Detect which cell encompasses the target text, then output its (X, Y) center coordinate. 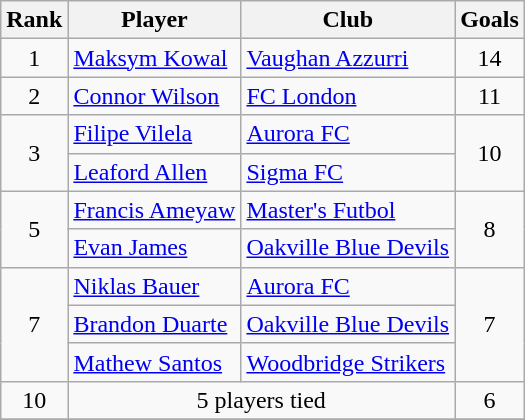
14 (490, 58)
Maksym Kowal (154, 58)
Master's Futbol (348, 210)
Leaford Allen (154, 172)
Mathew Santos (154, 362)
Player (154, 20)
6 (490, 400)
Rank (34, 20)
Club (348, 20)
Vaughan Azzurri (348, 58)
Brandon Duarte (154, 324)
FC London (348, 96)
Filipe Vilela (154, 134)
Francis Ameyaw (154, 210)
1 (34, 58)
Goals (490, 20)
8 (490, 229)
11 (490, 96)
Evan James (154, 248)
Sigma FC (348, 172)
5 players tied (262, 400)
Connor Wilson (154, 96)
3 (34, 153)
Woodbridge Strikers (348, 362)
2 (34, 96)
Niklas Bauer (154, 286)
5 (34, 229)
